Search for the cell housing the specified text and yield its (x, y) center coordinate. 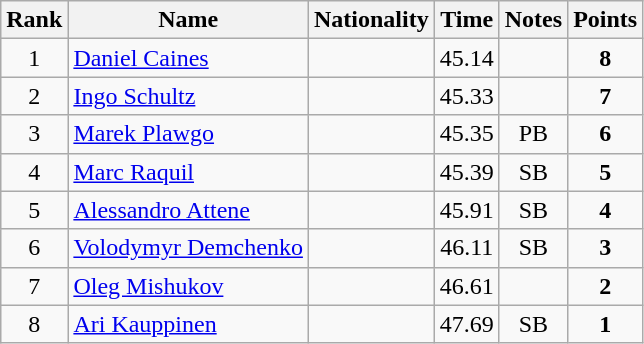
Marek Plawgo (188, 134)
Time (466, 20)
Alessandro Attene (188, 210)
Notes (533, 20)
47.69 (466, 324)
45.91 (466, 210)
Ari Kauppinen (188, 324)
Marc Raquil (188, 172)
46.11 (466, 248)
Nationality (371, 20)
Points (606, 20)
Rank (34, 20)
45.35 (466, 134)
Ingo Schultz (188, 96)
Name (188, 20)
Volodymyr Demchenko (188, 248)
PB (533, 134)
45.33 (466, 96)
Daniel Caines (188, 58)
Oleg Mishukov (188, 286)
45.14 (466, 58)
46.61 (466, 286)
45.39 (466, 172)
